Scan for the cell matching the given text and deliver its [x, y] coordinate at center. 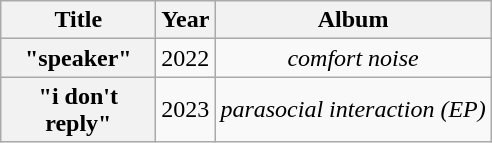
Year [186, 20]
2022 [186, 58]
comfort noise [353, 58]
Album [353, 20]
Title [78, 20]
"speaker" [78, 58]
2023 [186, 110]
parasocial interaction (EP) [353, 110]
"i don't reply" [78, 110]
